From the cell containing the given text, extract its center point as [x, y] coordinate. 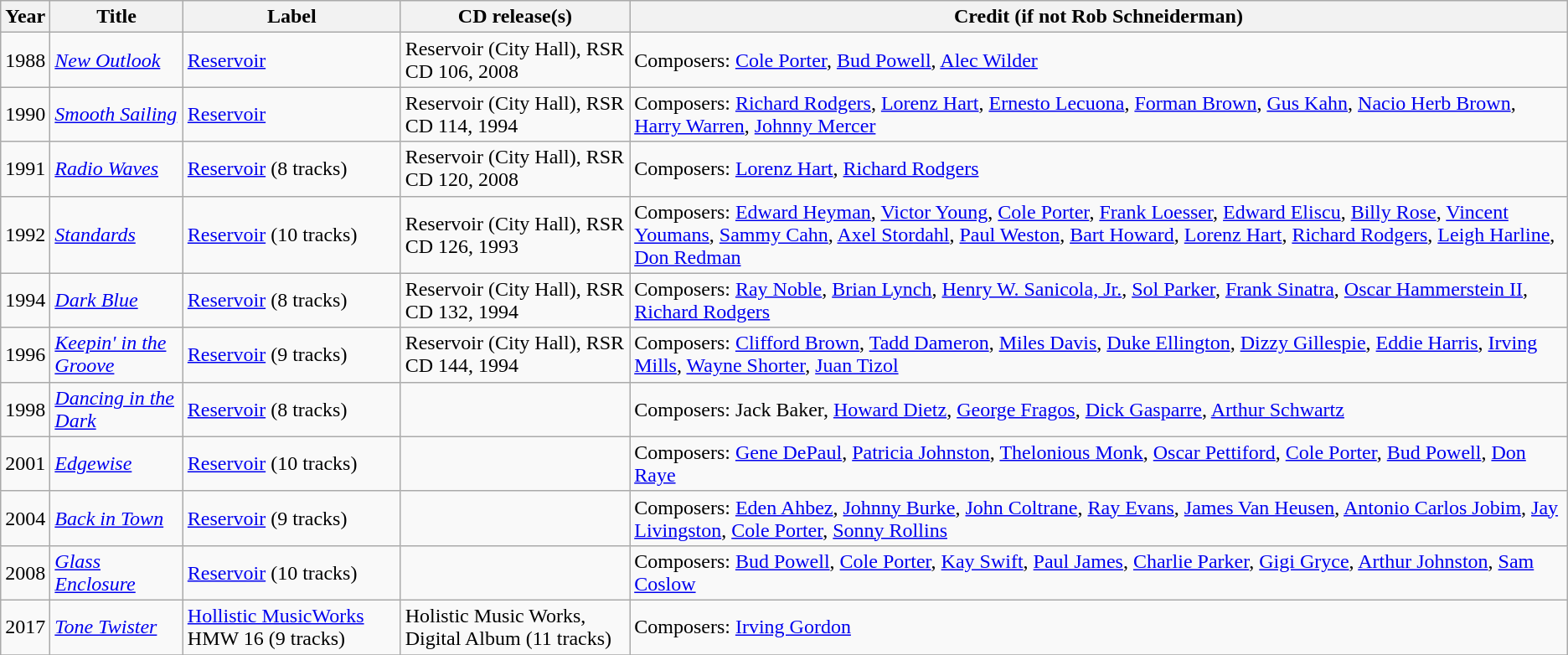
Label [291, 17]
Composers: Gene DePaul, Patricia Johnston, Thelonious Monk, Oscar Pettiford, Cole Porter, Bud Powell, Don Raye [1099, 464]
Year [25, 17]
Keepin' in the Groove [116, 355]
Dark Blue [116, 300]
Composers: Ray Noble, Brian Lynch, Henry W. Sanicola, Jr., Sol Parker, Frank Sinatra, Oscar Hammerstein II, Richard Rodgers [1099, 300]
Edgewise [116, 464]
Composers: Lorenz Hart, Richard Rodgers [1099, 169]
Composers: Irving Gordon [1099, 627]
1991 [25, 169]
Back in Town [116, 518]
Composers: Cole Porter, Bud Powell, Alec Wilder [1099, 60]
2008 [25, 573]
Reservoir (City Hall), RSR CD 114, 1994 [515, 114]
Composers: Richard Rodgers, Lorenz Hart, Ernesto Lecuona, Forman Brown, Gus Kahn, Nacio Herb Brown, Harry Warren, Johnny Mercer [1099, 114]
Hollistic MusicWorks HMW 16 (9 tracks) [291, 627]
Reservoir (City Hall), RSR CD 144, 1994 [515, 355]
Title [116, 17]
2004 [25, 518]
Composers: Eden Ahbez, Johnny Burke, John Coltrane, Ray Evans, James Van Heusen, Antonio Carlos Jobim, Jay Livingston, Cole Porter, Sonny Rollins [1099, 518]
1996 [25, 355]
Reservoir (City Hall), RSR CD 120, 2008 [515, 169]
Glass Enclosure [116, 573]
Holistic Music Works, Digital Album (11 tracks) [515, 627]
Composers: Jack Baker, Howard Dietz, George Fragos, Dick Gasparre, Arthur Schwartz [1099, 409]
Composers: Clifford Brown, Tadd Dameron, Miles Davis, Duke Ellington, Dizzy Gillespie, Eddie Harris, Irving Mills, Wayne Shorter, Juan Tizol [1099, 355]
New Outlook [116, 60]
Standards [116, 235]
CD release(s) [515, 17]
1992 [25, 235]
1990 [25, 114]
Dancing in the Dark [116, 409]
Reservoir (City Hall), RSR CD 126, 1993 [515, 235]
1998 [25, 409]
1994 [25, 300]
Reservoir (City Hall), RSR CD 132, 1994 [515, 300]
2001 [25, 464]
Composers: Bud Powell, Cole Porter, Kay Swift, Paul James, Charlie Parker, Gigi Gryce, Arthur Johnston, Sam Coslow [1099, 573]
2017 [25, 627]
Radio Waves [116, 169]
Credit (if not Rob Schneiderman) [1099, 17]
Tone Twister [116, 627]
Smooth Sailing [116, 114]
1988 [25, 60]
Reservoir (City Hall), RSR CD 106, 2008 [515, 60]
